Detect which cell encompasses the target text, then output its [x, y] center coordinate. 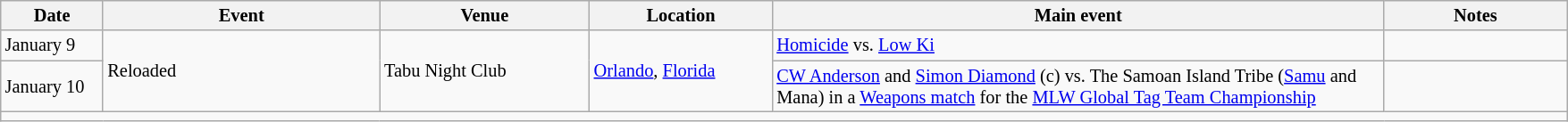
Main event [1077, 15]
Event [241, 15]
Reloaded [241, 71]
Venue [484, 15]
Notes [1476, 15]
Location [681, 15]
Tabu Night Club [484, 71]
January 10 [52, 86]
Orlando, Florida [681, 71]
Homicide vs. Low Ki [1077, 45]
CW Anderson and Simon Diamond (c) vs. The Samoan Island Tribe (Samu and Mana) in a Weapons match for the MLW Global Tag Team Championship [1077, 86]
January 9 [52, 45]
Date [52, 15]
